Output the (x, y) coordinate of the center of the cell containing the given text.  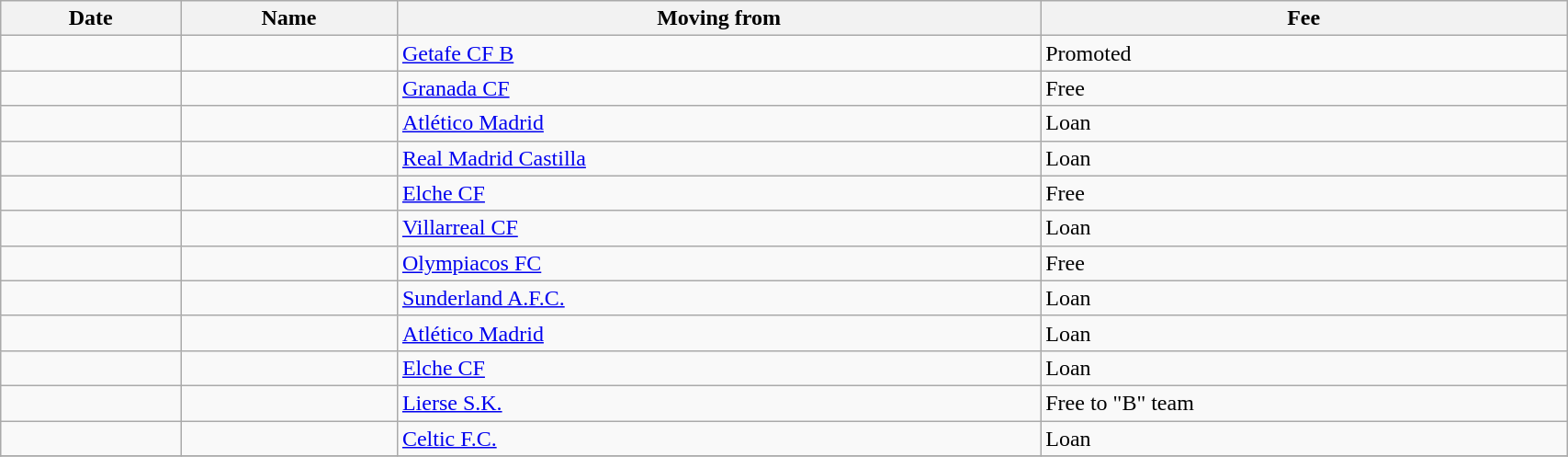
Granada CF (718, 88)
Sunderland A.F.C. (718, 298)
Moving from (718, 18)
Free to "B" team (1304, 403)
Getafe CF B (718, 53)
Real Madrid Castilla (718, 158)
Celtic F.C. (718, 439)
Lierse S.K. (718, 403)
Name (289, 18)
Villarreal CF (718, 228)
Fee (1304, 18)
Promoted (1304, 53)
Olympiacos FC (718, 263)
Date (91, 18)
